Return (x, y) of the center of cell containing provided text 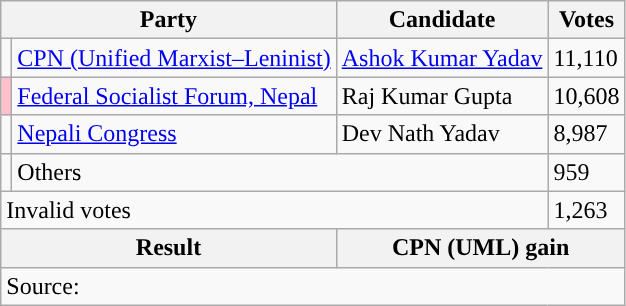
Others (280, 172)
959 (586, 172)
Dev Nath Yadav (442, 134)
Candidate (442, 20)
10,608 (586, 96)
8,987 (586, 134)
11,110 (586, 58)
Result (168, 248)
Federal Socialist Forum, Nepal (174, 96)
Votes (586, 20)
Invalid votes (274, 210)
Party (168, 20)
Raj Kumar Gupta (442, 96)
Ashok Kumar Yadav (442, 58)
CPN (UML) gain (480, 248)
1,263 (586, 210)
CPN (Unified Marxist–Leninist) (174, 58)
Nepali Congress (174, 134)
Source: (313, 286)
